Extract the (X, Y) coordinate from the center of the cell holding the provided text.  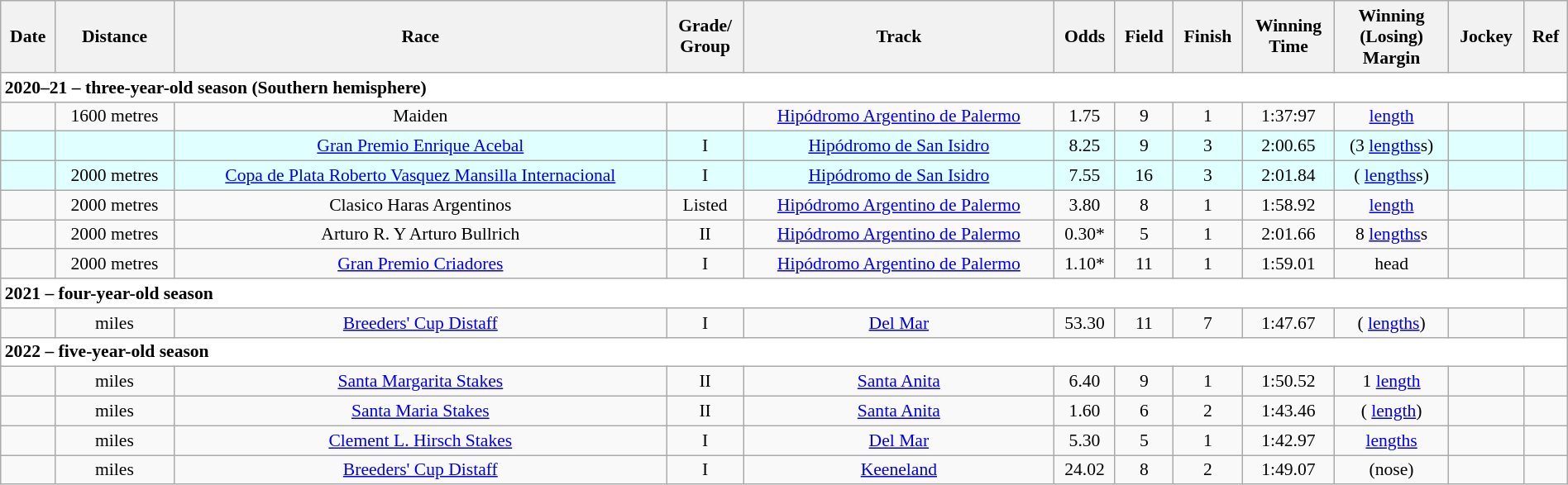
Arturo R. Y Arturo Bullrich (420, 235)
7 (1208, 323)
Gran Premio Criadores (420, 264)
1.60 (1085, 411)
Copa de Plata Roberto Vasquez Mansilla Internacional (420, 176)
Jockey (1485, 36)
Keeneland (899, 470)
1:42.97 (1288, 440)
2020–21 – three-year-old season (Southern hemisphere) (784, 88)
Maiden (420, 116)
1:58.92 (1288, 205)
Winning(Losing)Margin (1392, 36)
( lengths) (1392, 323)
Date (28, 36)
Grade/Group (705, 36)
Distance (115, 36)
lengths (1392, 440)
8.25 (1085, 146)
( lengthss) (1392, 176)
Race (420, 36)
8 lengthss (1392, 235)
Gran Premio Enrique Acebal (420, 146)
WinningTime (1288, 36)
1:37:97 (1288, 116)
Clement L. Hirsch Stakes (420, 440)
53.30 (1085, 323)
2022 – five-year-old season (784, 352)
Finish (1208, 36)
( length) (1392, 411)
24.02 (1085, 470)
3.80 (1085, 205)
(3 lengthss) (1392, 146)
Ref (1546, 36)
6 (1144, 411)
Santa Margarita Stakes (420, 382)
Track (899, 36)
2021 – four-year-old season (784, 293)
2:01.84 (1288, 176)
0.30* (1085, 235)
Santa Maria Stakes (420, 411)
Field (1144, 36)
1:43.46 (1288, 411)
1:47.67 (1288, 323)
2:00.65 (1288, 146)
1.10* (1085, 264)
1600 metres (115, 116)
1 length (1392, 382)
Odds (1085, 36)
1:59.01 (1288, 264)
Listed (705, 205)
5.30 (1085, 440)
16 (1144, 176)
7.55 (1085, 176)
2:01.66 (1288, 235)
1.75 (1085, 116)
1:50.52 (1288, 382)
(nose) (1392, 470)
6.40 (1085, 382)
head (1392, 264)
Clasico Haras Argentinos (420, 205)
1:49.07 (1288, 470)
